Extract the (X, Y) coordinate from the center of the cell holding the provided text.  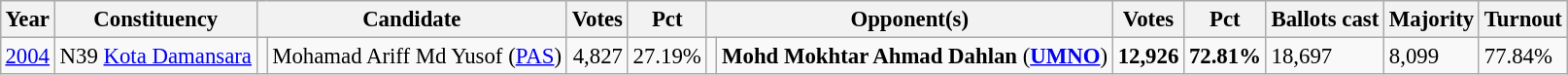
4,827 (597, 56)
Opponent(s) (909, 19)
Majority (1432, 19)
8,099 (1432, 56)
N39 Kota Damansara (155, 56)
Mohd Mokhtar Ahmad Dahlan (UMNO) (915, 56)
Year (27, 19)
Ballots cast (1325, 19)
18,697 (1325, 56)
2004 (27, 56)
77.84% (1523, 56)
Turnout (1523, 19)
Mohamad Ariff Md Yusof (PAS) (417, 56)
72.81% (1226, 56)
27.19% (666, 56)
Candidate (412, 19)
Constituency (155, 19)
12,926 (1148, 56)
